Return [X, Y] of the center of cell containing provided text 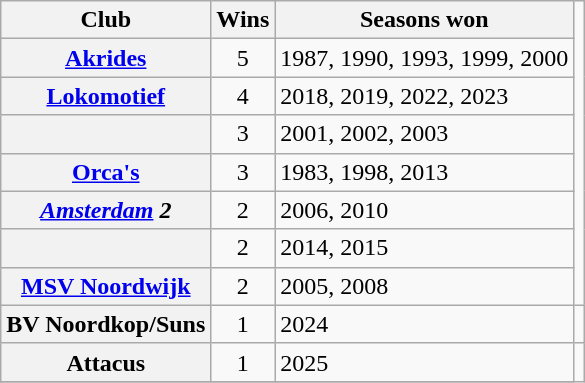
5 [243, 58]
Amsterdam 2 [106, 210]
Attacus [106, 362]
1983, 1998, 2013 [424, 172]
2006, 2010 [424, 210]
MSV Noordwijk [106, 286]
2018, 2019, 2022, 2023 [424, 96]
Seasons won [424, 20]
1987, 1990, 1993, 1999, 2000 [424, 58]
2014, 2015 [424, 248]
4 [243, 96]
2024 [424, 324]
2005, 2008 [424, 286]
2001, 2002, 2003 [424, 134]
Club [106, 20]
Wins [243, 20]
Lokomotief [106, 96]
Akrides [106, 58]
Orca's [106, 172]
2025 [424, 362]
BV Noordkop/Suns [106, 324]
